Identify which cell holds the provided text, then report its [X, Y] central coordinate. 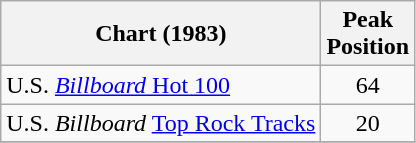
PeakPosition [368, 34]
U.S. Billboard Hot 100 [161, 85]
64 [368, 85]
Chart (1983) [161, 34]
20 [368, 123]
U.S. Billboard Top Rock Tracks [161, 123]
